Return the (x, y) coordinate for the center point of the cell that contains the specified text.  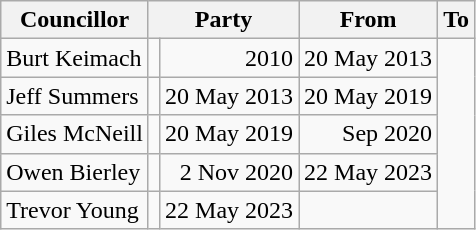
Party (223, 20)
Burt Keimach (75, 58)
From (368, 20)
Jeff Summers (75, 96)
2 Nov 2020 (230, 172)
To (456, 20)
Councillor (75, 20)
Owen Bierley (75, 172)
2010 (230, 58)
Trevor Young (75, 210)
Giles McNeill (75, 134)
Sep 2020 (368, 134)
